Provide the [X, Y] coordinate of the cell's center where the given text is located.  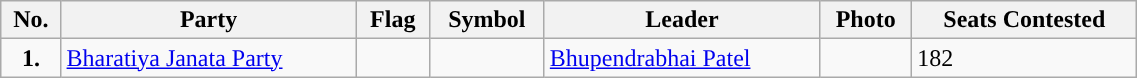
Bhupendrabhai Patel [682, 58]
Bharatiya Janata Party [208, 58]
Photo [865, 20]
Leader [682, 20]
Party [208, 20]
Flag [392, 20]
No. [31, 20]
1. [31, 58]
Symbol [486, 20]
182 [1024, 58]
Seats Contested [1024, 20]
